Identify which cell holds the provided text, then report its [x, y] central coordinate. 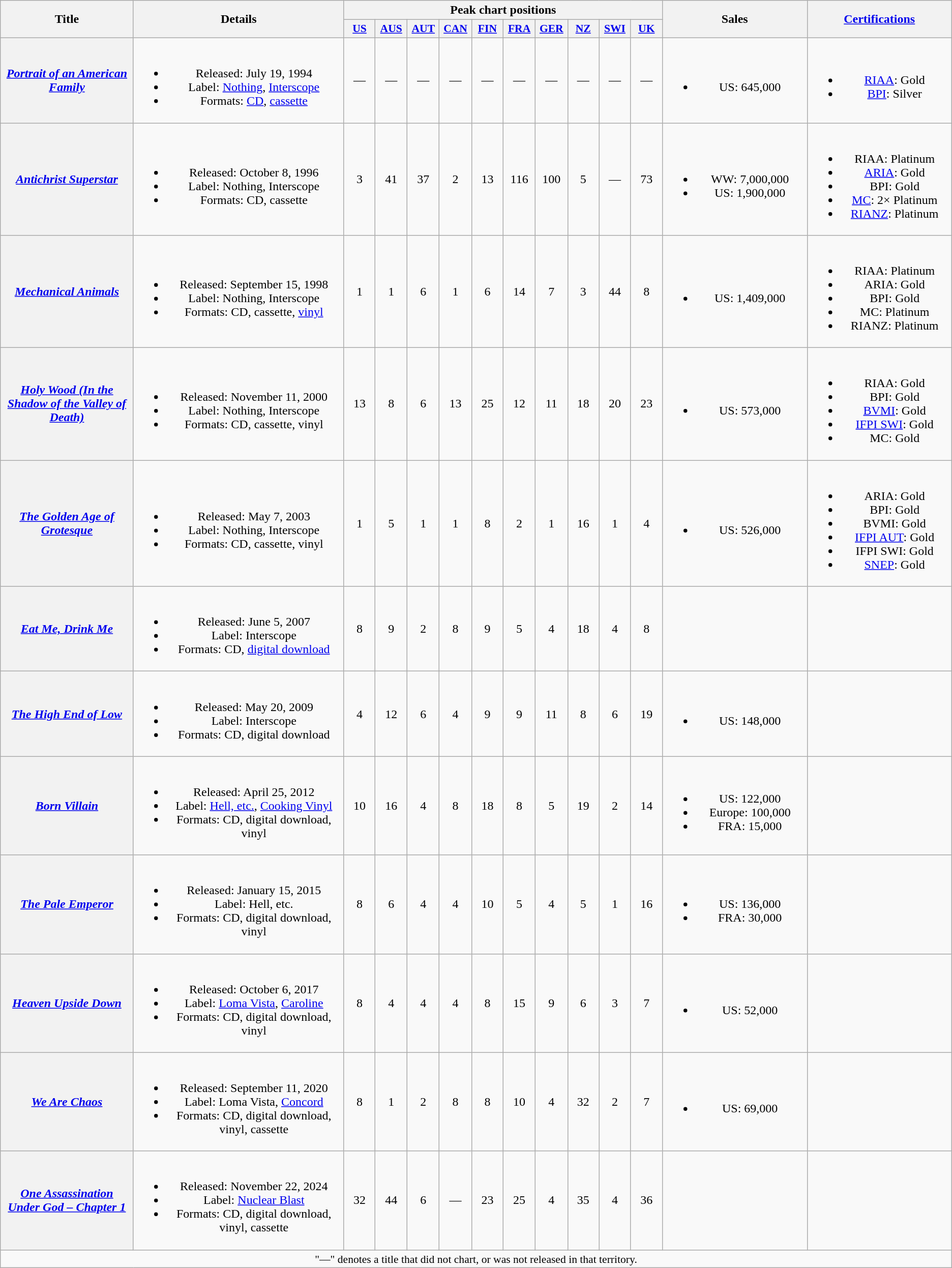
NZ [583, 29]
Certifications [879, 19]
The Pale Emperor [67, 904]
73 [646, 179]
FRA [520, 29]
36 [646, 1200]
US: 1,409,000 [734, 292]
Released: May 7, 2003Label: Nothing, InterscopeFormats: CD, cassette, vinyl [239, 523]
US: 645,000 [734, 80]
Peak chart positions [503, 10]
SWI [615, 29]
41 [392, 179]
100 [551, 179]
US: 52,000 [734, 1003]
The Golden Age of Grotesque [67, 523]
US: 148,000 [734, 714]
Released: April 25, 2012Label: Hell, etc., Cooking VinylFormats: CD, digital download, vinyl [239, 806]
CAN [456, 29]
Released: January 15, 2015Label: Hell, etc.Formats: CD, digital download, vinyl [239, 904]
Eat Me, Drink Me [67, 629]
Antichrist Superstar [67, 179]
UK [646, 29]
One Assassination Under God – Chapter 1 [67, 1200]
37 [423, 179]
20 [615, 404]
Released: November 11, 2000Label: Nothing, InterscopeFormats: CD, cassette, vinyl [239, 404]
US: 136,000FRA: 30,000 [734, 904]
Born Villain [67, 806]
FIN [487, 29]
"—" denotes a title that did not chart, or was not released in that territory. [476, 1259]
Released: September 15, 1998Label: Nothing, InterscopeFormats: CD, cassette, vinyl [239, 292]
AUT [423, 29]
US: 573,000 [734, 404]
AUS [392, 29]
The High End of Low [67, 714]
RIAA: GoldBPI: Silver [879, 80]
Holy Wood (In the Shadow of the Valley of Death) [67, 404]
ARIA: GoldBPI: GoldBVMI: GoldIFPI AUT: GoldIFPI SWI: GoldSNEP: Gold [879, 523]
Released: September 11, 2020Label: Loma Vista, ConcordFormats: CD, digital download, vinyl, cassette [239, 1102]
Mechanical Animals [67, 292]
RIAA: PlatinumARIA: GoldBPI: GoldMC: PlatinumRIANZ: Platinum [879, 292]
Title [67, 19]
Details [239, 19]
Heaven Upside Down [67, 1003]
Released: June 5, 2007Label: InterscopeFormats: CD, digital download [239, 629]
We Are Chaos [67, 1102]
Released: October 6, 2017Label: Loma Vista, CarolineFormats: CD, digital download, vinyl [239, 1003]
US: 69,000 [734, 1102]
Released: October 8, 1996Label: Nothing, InterscopeFormats: CD, cassette [239, 179]
GER [551, 29]
US: 526,000 [734, 523]
RIAA: PlatinumARIA: GoldBPI: GoldMC: 2× PlatinumRIANZ: Platinum [879, 179]
Released: May 20, 2009Label: InterscopeFormats: CD, digital download [239, 714]
Released: July 19, 1994Label: Nothing, InterscopeFormats: CD, cassette [239, 80]
US: 122,000Europe: 100,000FRA: 15,000 [734, 806]
Portrait of an American Family [67, 80]
116 [520, 179]
35 [583, 1200]
Sales [734, 19]
15 [520, 1003]
US [359, 29]
RIAA: GoldBPI: GoldBVMI: GoldIFPI SWI: GoldMC: Gold [879, 404]
WW: 7,000,000US: 1,900,000 [734, 179]
Released: November 22, 2024Label: Nuclear BlastFormats: CD, digital download, vinyl, cassette [239, 1200]
